Pinpoint the cell where the given text exists, returning its [x, y] midpoint coordinate. 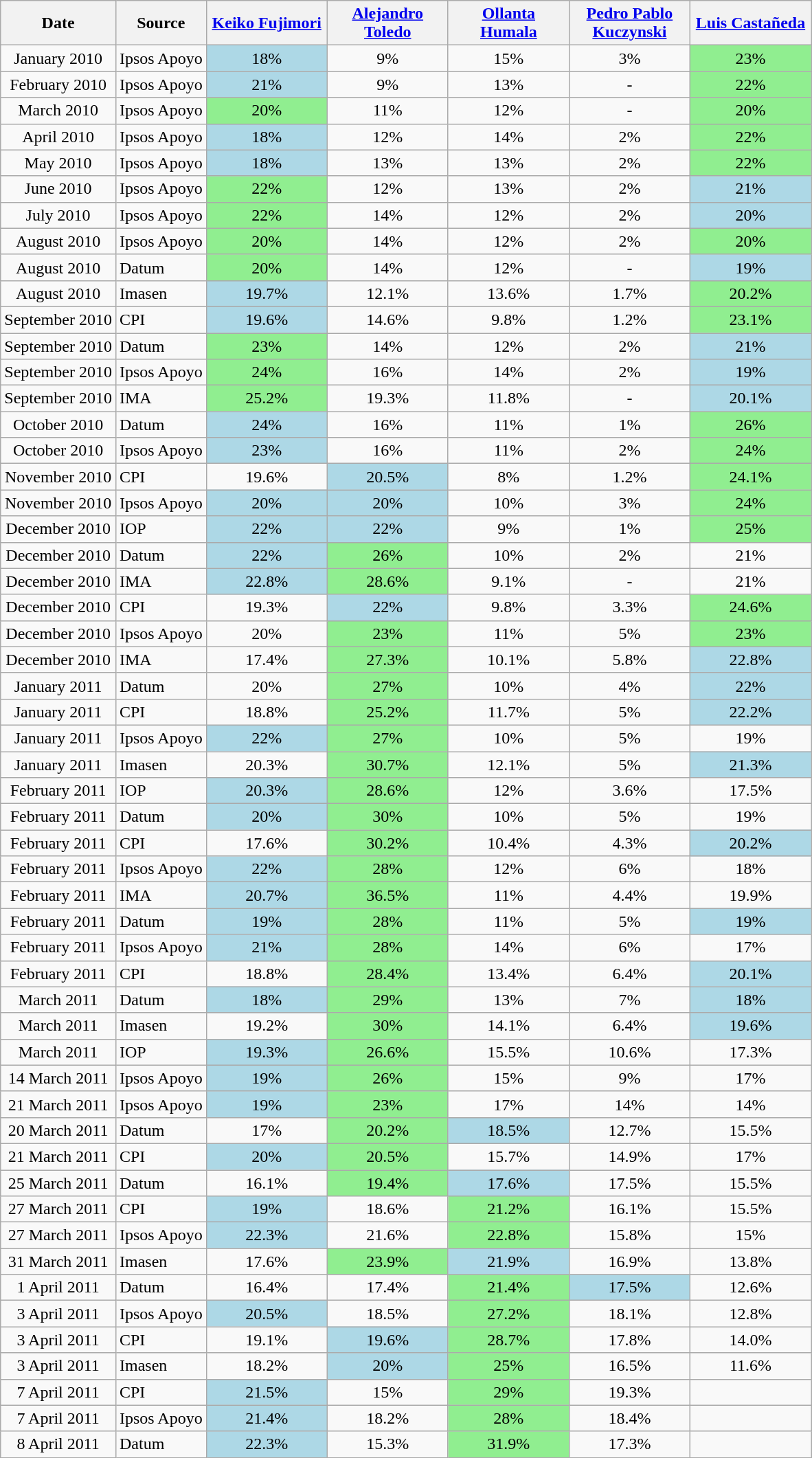
16.4% [267, 1288]
27.3% [387, 660]
14.6% [387, 319]
17.8% [629, 1340]
28.7% [508, 1340]
21.3% [750, 765]
4% [629, 686]
18.6% [387, 1209]
15.8% [629, 1235]
21.9% [508, 1261]
May 2010 [58, 163]
30.2% [387, 843]
Alejandro Toledo [387, 23]
March 2010 [58, 111]
February 2010 [58, 85]
31.9% [508, 1444]
10.6% [629, 1052]
12.7% [629, 1130]
Keiko Fujimori [267, 23]
13.8% [750, 1261]
19.7% [267, 293]
31 March 2011 [58, 1261]
5.8% [629, 660]
14 March 2011 [58, 1078]
23.1% [750, 319]
14.0% [750, 1340]
1.7% [629, 293]
25 March 2011 [58, 1182]
3.6% [629, 791]
13.4% [508, 974]
16.9% [629, 1261]
8% [508, 477]
July 2010 [58, 215]
4.3% [629, 843]
12.8% [750, 1314]
14.9% [629, 1156]
June 2010 [58, 189]
20 March 2011 [58, 1130]
10.1% [508, 660]
15.7% [508, 1156]
14.1% [508, 1026]
8 April 2011 [58, 1444]
16.5% [629, 1366]
10.4% [508, 843]
Pedro Pablo Kuczynski [629, 23]
18.1% [629, 1314]
Source [161, 23]
Date [58, 23]
30.7% [387, 765]
26.6% [387, 1052]
21.5% [267, 1392]
19.2% [267, 1026]
1 April 2011 [58, 1288]
21.6% [387, 1235]
9.1% [508, 581]
11.6% [750, 1366]
7% [629, 1000]
12.6% [750, 1288]
Luis Castañeda [750, 23]
23.9% [387, 1261]
27.2% [508, 1314]
19.9% [750, 895]
4.4% [629, 895]
19.4% [387, 1182]
18.4% [629, 1418]
11.8% [508, 399]
15.3% [387, 1444]
21.2% [508, 1209]
22.2% [750, 712]
19.1% [267, 1340]
28.4% [387, 974]
3.3% [629, 607]
36.5% [387, 895]
13.6% [508, 293]
11.7% [508, 712]
April 2010 [58, 137]
January 2010 [58, 58]
24.1% [750, 477]
Ollanta Humala [508, 23]
24.6% [750, 607]
20.7% [267, 895]
